Scan for the cell matching the given text and deliver its [x, y] coordinate at center. 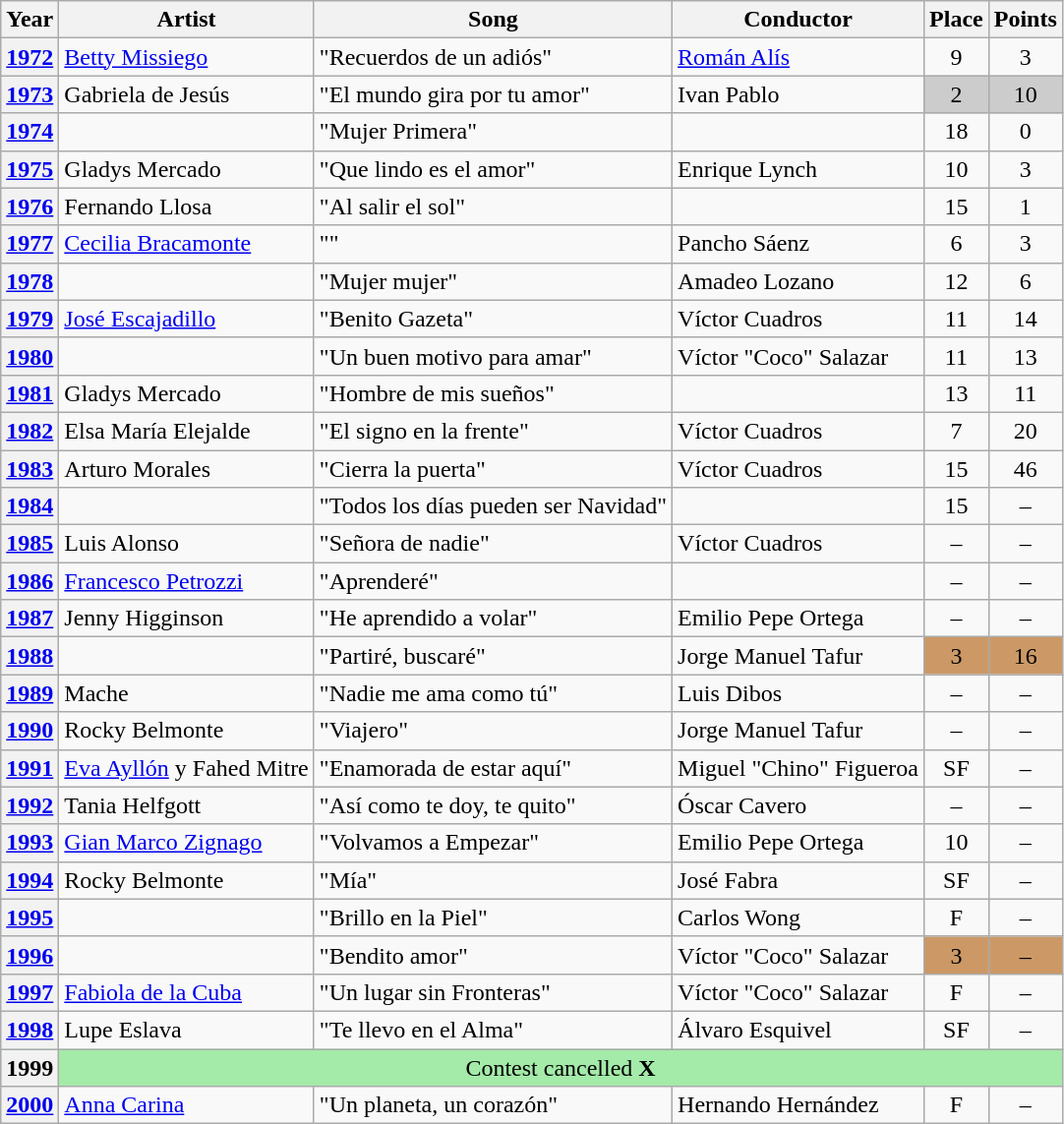
Gabriela de Jesús [187, 94]
"Así como te doy, te quito" [493, 805]
1993 [30, 843]
1980 [30, 356]
Luis Alonso [187, 544]
Enrique Lynch [798, 169]
José Escajadillo [187, 319]
"" [493, 244]
16 [1025, 656]
"Señora de nadie" [493, 544]
"Que lindo es el amor" [493, 169]
Year [30, 20]
1991 [30, 768]
Miguel "Chino" Figueroa [798, 768]
"Viajero" [493, 731]
1 [1025, 207]
1978 [30, 281]
Conductor [798, 20]
"Recuerdos de un adiós" [493, 57]
Hernando Hernández [798, 1105]
1976 [30, 207]
1977 [30, 244]
Óscar Cavero [798, 805]
"Al salir el sol" [493, 207]
Contest cancelled X [561, 1067]
20 [1025, 431]
1984 [30, 506]
José Fabra [798, 880]
1981 [30, 393]
"Mía" [493, 880]
Betty Missiego [187, 57]
Tania Helfgott [187, 805]
46 [1025, 469]
Artist [187, 20]
Arturo Morales [187, 469]
1990 [30, 731]
"Todos los días pueden ser Navidad" [493, 506]
"Aprenderé" [493, 581]
1987 [30, 619]
"Brillo en la Piel" [493, 917]
1985 [30, 544]
Lupe Eslava [187, 1030]
"Benito Gazeta" [493, 319]
1992 [30, 805]
"Nadie me ama como tú" [493, 693]
1998 [30, 1030]
1974 [30, 132]
"Enamorada de estar aquí" [493, 768]
1996 [30, 955]
14 [1025, 319]
"El signo en la frente" [493, 431]
"Mujer mujer" [493, 281]
"Un buen motivo para amar" [493, 356]
2000 [30, 1105]
Fernando Llosa [187, 207]
Carlos Wong [798, 917]
Fabiola de la Cuba [187, 992]
Román Alís [798, 57]
"Hombre de mis sueños" [493, 393]
Eva Ayllón y Fahed Mitre [187, 768]
"Mujer Primera" [493, 132]
Amadeo Lozano [798, 281]
1989 [30, 693]
1972 [30, 57]
0 [1025, 132]
2 [957, 94]
Points [1025, 20]
Anna Carina [187, 1105]
Gian Marco Zignago [187, 843]
"He aprendido a volar" [493, 619]
"Partiré, buscaré" [493, 656]
7 [957, 431]
1986 [30, 581]
"Volvamos a Empezar" [493, 843]
"Un lugar sin Fronteras" [493, 992]
Mache [187, 693]
"Bendito amor" [493, 955]
Pancho Sáenz [798, 244]
9 [957, 57]
"Cierra la puerta" [493, 469]
"Un planeta, un corazón" [493, 1105]
1975 [30, 169]
1979 [30, 319]
Luis Dibos [798, 693]
"Te llevo en el Alma" [493, 1030]
Elsa María Elejalde [187, 431]
Place [957, 20]
1983 [30, 469]
Ivan Pablo [798, 94]
1994 [30, 880]
"El mundo gira por tu amor" [493, 94]
Cecilia Bracamonte [187, 244]
Song [493, 20]
1997 [30, 992]
1999 [30, 1067]
Álvaro Esquivel [798, 1030]
1988 [30, 656]
12 [957, 281]
1982 [30, 431]
Jenny Higginson [187, 619]
Francesco Petrozzi [187, 581]
18 [957, 132]
1995 [30, 917]
1973 [30, 94]
